Pinpoint the cell where the given text exists, returning its (x, y) midpoint coordinate. 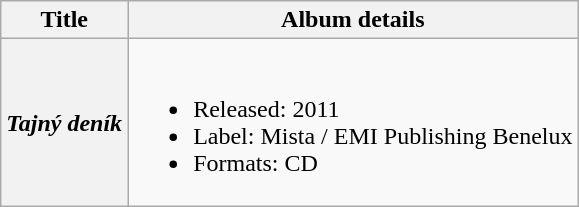
Released: 2011Label: Mista / EMI Publishing BeneluxFormats: CD (353, 122)
Title (64, 20)
Tajný deník (64, 122)
Album details (353, 20)
